For the text-containing cell, return its midpoint in (x, y) coordinate format. 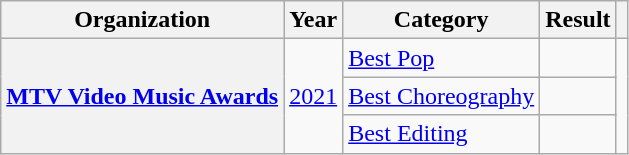
Best Pop (442, 58)
2021 (314, 96)
MTV Video Music Awards (142, 96)
Year (314, 20)
Best Editing (442, 134)
Result (578, 20)
Organization (142, 20)
Category (442, 20)
Best Choreography (442, 96)
